Determine the (X, Y) coordinate at the center of the cell enclosing the given text.  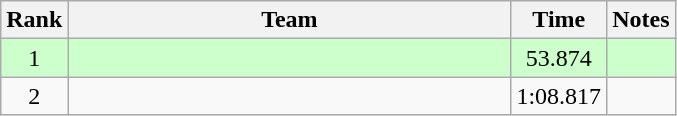
1:08.817 (559, 96)
Notes (641, 20)
2 (34, 96)
1 (34, 58)
Rank (34, 20)
Team (290, 20)
Time (559, 20)
53.874 (559, 58)
